Locate the cell with the specified text and output its [x, y] center coordinate. 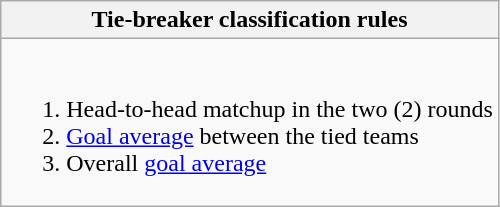
Tie-breaker classification rules [250, 20]
Head-to-head matchup in the two (2) roundsGoal average between the tied teamsOverall goal average [250, 122]
